Extract the [X, Y] coordinate from the center of the cell holding the provided text.  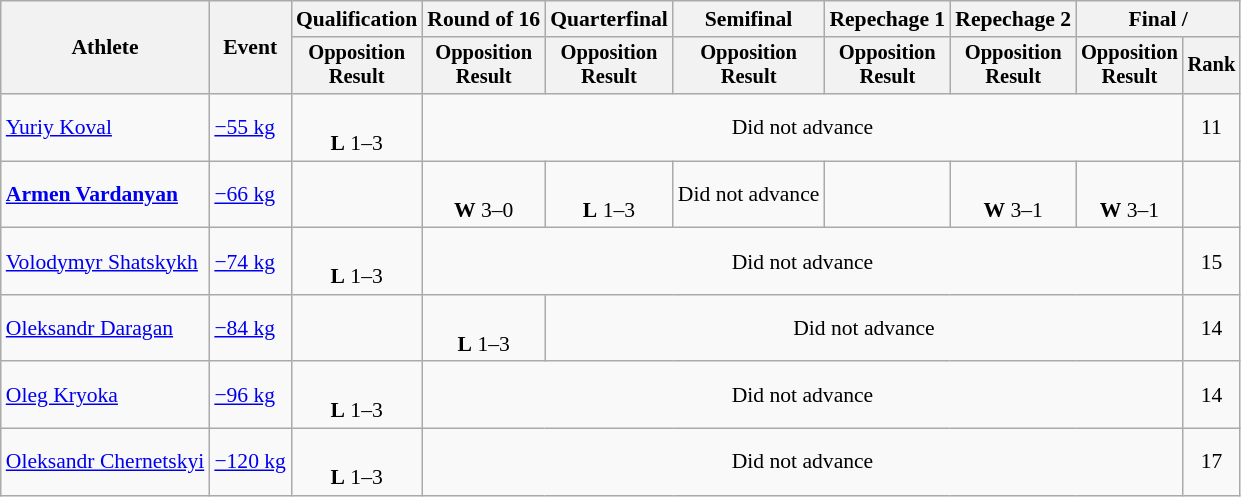
Final / [1158, 19]
−120 kg [250, 462]
Repechage 1 [887, 19]
Rank [1212, 66]
−66 kg [250, 194]
Yuriy Koval [106, 128]
Athlete [106, 48]
Oleg Kryoka [106, 396]
Armen Vardanyan [106, 194]
Quarterfinal [609, 19]
−74 kg [250, 262]
Volodymyr Shatskykh [106, 262]
Round of 16 [484, 19]
−55 kg [250, 128]
15 [1212, 262]
Event [250, 48]
W 3–0 [484, 194]
−84 kg [250, 328]
17 [1212, 462]
Semifinal [749, 19]
Oleksandr Chernetskyi [106, 462]
Repechage 2 [1013, 19]
11 [1212, 128]
−96 kg [250, 396]
Oleksandr Daragan [106, 328]
Qualification [356, 19]
